Locate the cell with the specified text and output its [x, y] center coordinate. 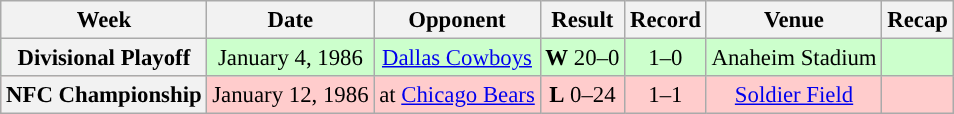
Soldier Field [794, 95]
NFC Championship [104, 95]
Record [666, 20]
1–0 [666, 58]
Anaheim Stadium [794, 58]
Recap [918, 20]
Venue [794, 20]
at Chicago Bears [457, 95]
January 12, 1986 [290, 95]
Divisional Playoff [104, 58]
Dallas Cowboys [457, 58]
Result [582, 20]
Week [104, 20]
L 0–24 [582, 95]
January 4, 1986 [290, 58]
W 20–0 [582, 58]
1–1 [666, 95]
Opponent [457, 20]
Date [290, 20]
